Scan for the cell matching the given text and deliver its (x, y) coordinate at center. 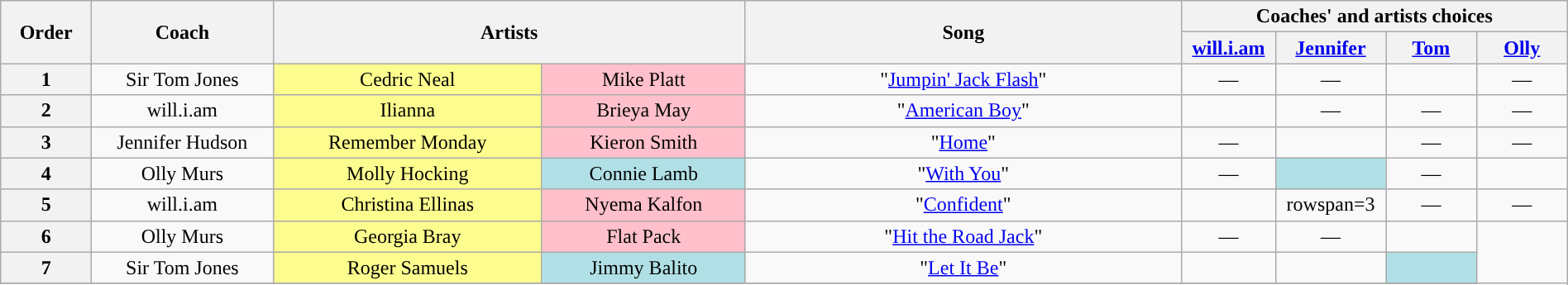
"Confident" (963, 205)
7 (46, 268)
5 (46, 205)
Jennifer (1331, 48)
Nyema Kalfon (643, 205)
Order (46, 32)
Georgia Bray (407, 236)
"Hit the Road Jack" (963, 236)
"American Boy" (963, 111)
Mike Platt (643, 79)
"Home" (963, 142)
Kieron Smith (643, 142)
"Jumpin' Jack Flash" (963, 79)
Jimmy Balito (643, 268)
Ilianna (407, 111)
Song (963, 32)
Christina Ellinas (407, 205)
Roger Samuels (407, 268)
Jennifer Hudson (183, 142)
Coaches' and artists choices (1374, 17)
Molly Hocking (407, 173)
"With You" (963, 173)
Flat Pack (643, 236)
2 (46, 111)
rowspan=3 (1331, 205)
Olly (1522, 48)
Brieya May (643, 111)
3 (46, 142)
1 (46, 79)
Cedric Neal (407, 79)
"Let It Be" (963, 268)
Coach (183, 32)
Connie Lamb (643, 173)
Artists (509, 32)
4 (46, 173)
6 (46, 236)
Tom (1432, 48)
Remember Monday (407, 142)
